Return (X, Y) of the center of cell containing provided text 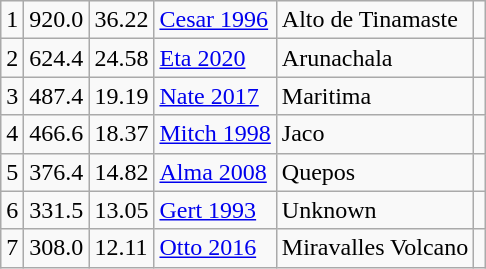
12.11 (122, 248)
3 (12, 96)
18.37 (122, 134)
Eta 2020 (215, 58)
308.0 (56, 248)
Alto de Tinamaste (374, 20)
Quepos (374, 172)
376.4 (56, 172)
2 (12, 58)
Cesar 1996 (215, 20)
19.19 (122, 96)
624.4 (56, 58)
920.0 (56, 20)
4 (12, 134)
466.6 (56, 134)
Arunachala (374, 58)
7 (12, 248)
Gert 1993 (215, 210)
Jaco (374, 134)
Unknown (374, 210)
Mitch 1998 (215, 134)
36.22 (122, 20)
Otto 2016 (215, 248)
5 (12, 172)
13.05 (122, 210)
Alma 2008 (215, 172)
14.82 (122, 172)
Maritima (374, 96)
24.58 (122, 58)
Nate 2017 (215, 96)
1 (12, 20)
331.5 (56, 210)
487.4 (56, 96)
6 (12, 210)
Miravalles Volcano (374, 248)
